Locate the cell with the specified text and output its (x, y) center coordinate. 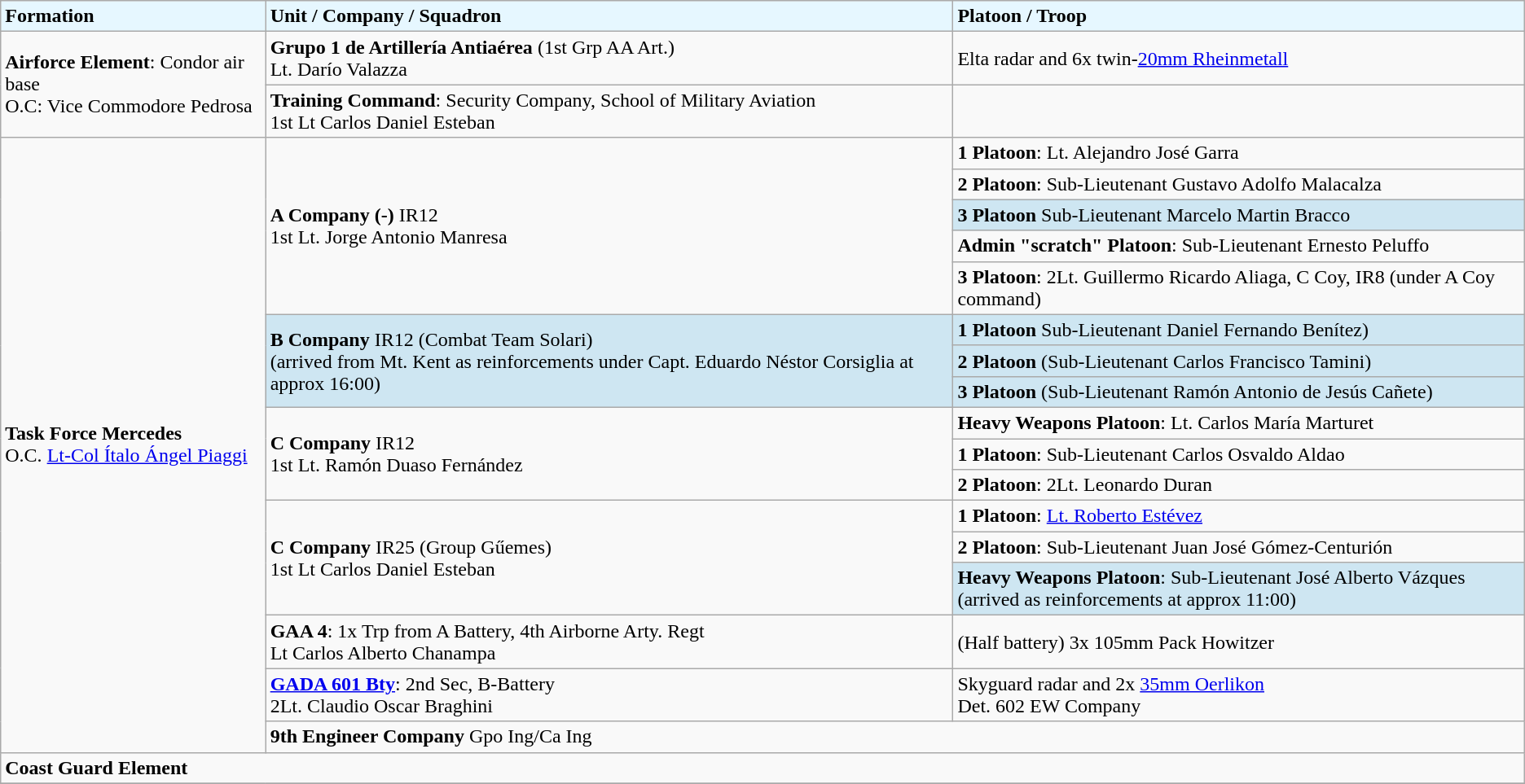
Heavy Weapons Platoon: Lt. Carlos María Marturet (1238, 423)
1 Platoon Sub-Lieutenant Daniel Fernando Benítez) (1238, 330)
Training Command: Security Company, School of Military Aviation1st Lt Carlos Daniel Esteban (609, 111)
3 Platoon Sub-Lieutenant Marcelo Martin Bracco (1238, 215)
2 Platoon: Sub-Lieutenant Gustavo Adolfo Malacalza (1238, 184)
Elta radar and 6x twin-20mm Rheinmetall (1238, 59)
C Company IR25 (Group Gűemes)1st Lt Carlos Daniel Esteban (609, 558)
9th Engineer Company Gpo Ing/Ca Ing (894, 737)
1 Platoon: Lt. Alejandro José Garra (1238, 153)
2 Platoon (Sub-Lieutenant Carlos Francisco Tamini) (1238, 361)
(Half battery) 3x 105mm Pack Howitzer (1238, 642)
2 Platoon: Sub-Lieutenant Juan José Gómez-Centurión (1238, 547)
A Company (-) IR12 1st Lt. Jorge Antonio Manresa (609, 226)
GADA 601 Bty: 2nd Sec, B-Battery2Lt. Claudio Oscar Braghini (609, 695)
1 Platoon: Sub-Lieutenant Carlos Osvaldo Aldao (1238, 453)
Platoon / Troop (1238, 16)
Heavy Weapons Platoon: Sub-Lieutenant José Alberto Vázques(arrived as reinforcements at approx 11:00) (1238, 589)
Task Force MercedesO.C. Lt-Col Ítalo Ángel Piaggi (134, 445)
B Company IR12 (Combat Team Solari)(arrived from Mt. Kent as reinforcements under Capt. Eduardo Néstor Corsiglia at approx 16:00) (609, 361)
GAA 4: 1x Trp from A Battery, 4th Airborne Arty. RegtLt Carlos Alberto Chanampa (609, 642)
C Company IR12 1st Lt. Ramón Duaso Fernández (609, 453)
Unit / Company / Squadron (609, 16)
Skyguard radar and 2x 35mm OerlikonDet. 602 EW Company (1238, 695)
Grupo 1 de Artillería Antiaérea (1st Grp AA Art.)Lt. Darío Valazza (609, 59)
Airforce Element: Condor air base O.C: Vice Commodore Pedrosa (134, 85)
1 Platoon: Lt. Roberto Estévez (1238, 516)
Formation (134, 16)
3 Platoon (Sub-Lieutenant Ramón Antonio de Jesús Cañete) (1238, 392)
3 Platoon: 2Lt. Guillermo Ricardo Aliaga, C Coy, IR8 (under A Coy command) (1238, 288)
Coast Guard Element (762, 768)
Admin "scratch" Platoon: Sub-Lieutenant Ernesto Peluffo (1238, 246)
2 Platoon: 2Lt. Leonardo Duran (1238, 485)
